Return (X, Y) of the center of cell containing provided text 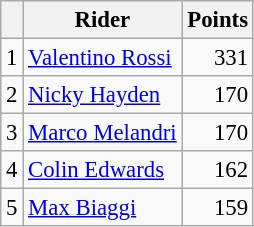
2 (12, 95)
Colin Edwards (102, 170)
159 (218, 208)
Max Biaggi (102, 208)
Nicky Hayden (102, 95)
162 (218, 170)
Marco Melandri (102, 133)
4 (12, 170)
Valentino Rossi (102, 58)
Rider (102, 20)
Points (218, 20)
1 (12, 58)
5 (12, 208)
3 (12, 133)
331 (218, 58)
